Determine the [x, y] coordinate at the center of the cell enclosing the given text.  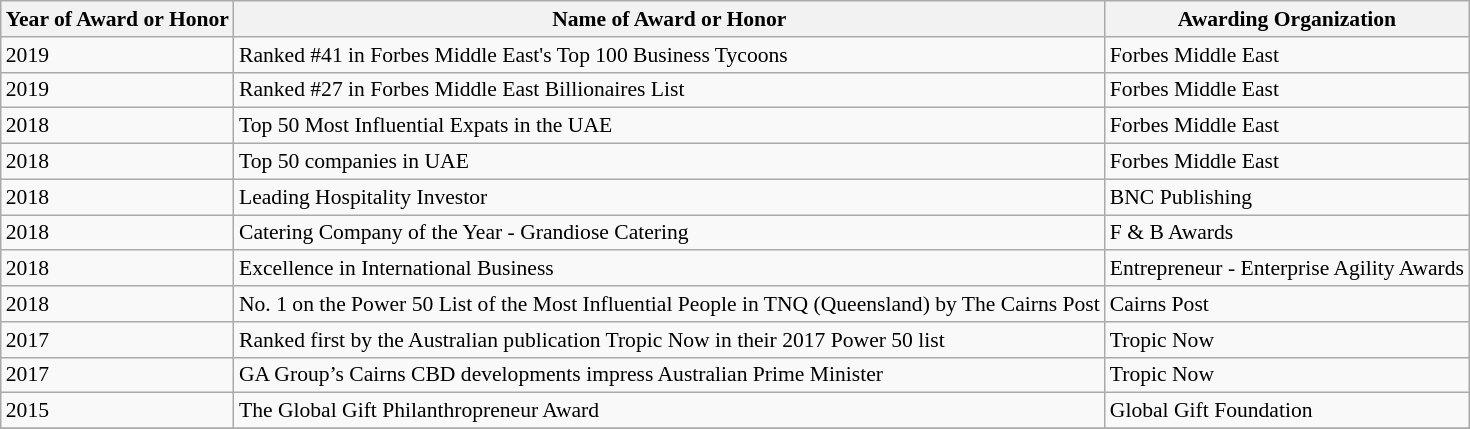
The Global Gift Philanthropreneur Award [670, 411]
Cairns Post [1287, 304]
Ranked #27 in Forbes Middle East Billionaires List [670, 90]
Catering Company of the Year - Grandiose Catering [670, 233]
Year of Award or Honor [118, 19]
Ranked #41 in Forbes Middle East's Top 100 Business Tycoons [670, 55]
Global Gift Foundation [1287, 411]
Awarding Organization [1287, 19]
F & B Awards [1287, 233]
Leading Hospitality Investor [670, 197]
Name of Award or Honor [670, 19]
2015 [118, 411]
No. 1 on the Power 50 List of the Most Influential People in TNQ (Queensland) by The Cairns Post [670, 304]
BNC Publishing [1287, 197]
GA Group’s Cairns CBD developments impress Australian Prime Minister [670, 375]
Ranked first by the Australian publication Tropic Now in their 2017 Power 50 list [670, 340]
Top 50 Most Influential Expats in the UAE [670, 126]
Entrepreneur - Enterprise Agility Awards [1287, 269]
Excellence in International Business [670, 269]
Top 50 companies in UAE [670, 162]
